Locate the cell with the specified text and output its (X, Y) center coordinate. 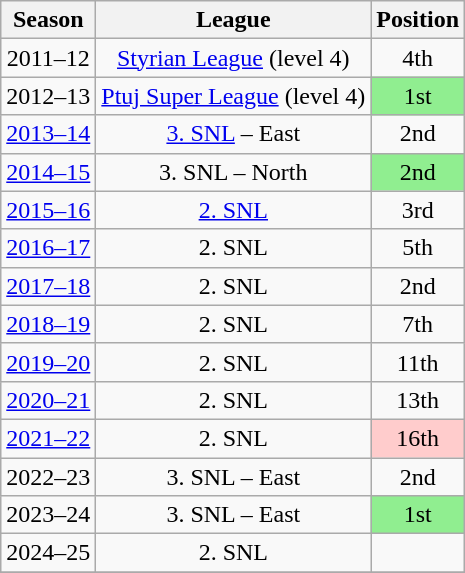
3rd (418, 210)
2013–14 (48, 134)
16th (418, 438)
2022–23 (48, 477)
13th (418, 400)
2017–18 (48, 286)
2015–16 (48, 210)
7th (418, 324)
Position (418, 20)
4th (418, 58)
2012–13 (48, 96)
3. SNL – North (234, 172)
2016–17 (48, 248)
2023–24 (48, 515)
Season (48, 20)
2011–12 (48, 58)
11th (418, 362)
2014–15 (48, 172)
2020–21 (48, 400)
2019–20 (48, 362)
2021–22 (48, 438)
Ptuj Super League (level 4) (234, 96)
2024–25 (48, 553)
League (234, 20)
5th (418, 248)
Styrian League (level 4) (234, 58)
2018–19 (48, 324)
